Determine the [x, y] coordinate at the center of the cell enclosing the given text.  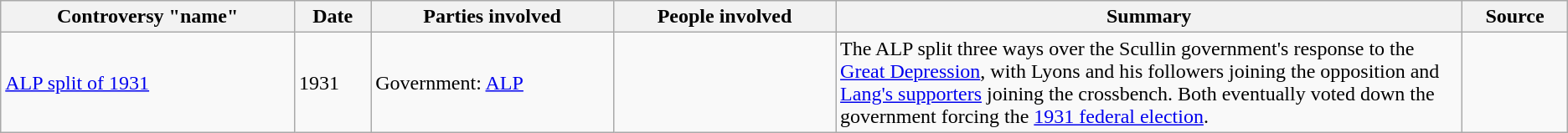
Controversy "name" [147, 17]
1931 [333, 82]
Government: ALP [493, 82]
Summary [1149, 17]
Date [333, 17]
Source [1515, 17]
Parties involved [493, 17]
People involved [724, 17]
ALP split of 1931 [147, 82]
